From the cell containing the given text, extract its center point as (x, y) coordinate. 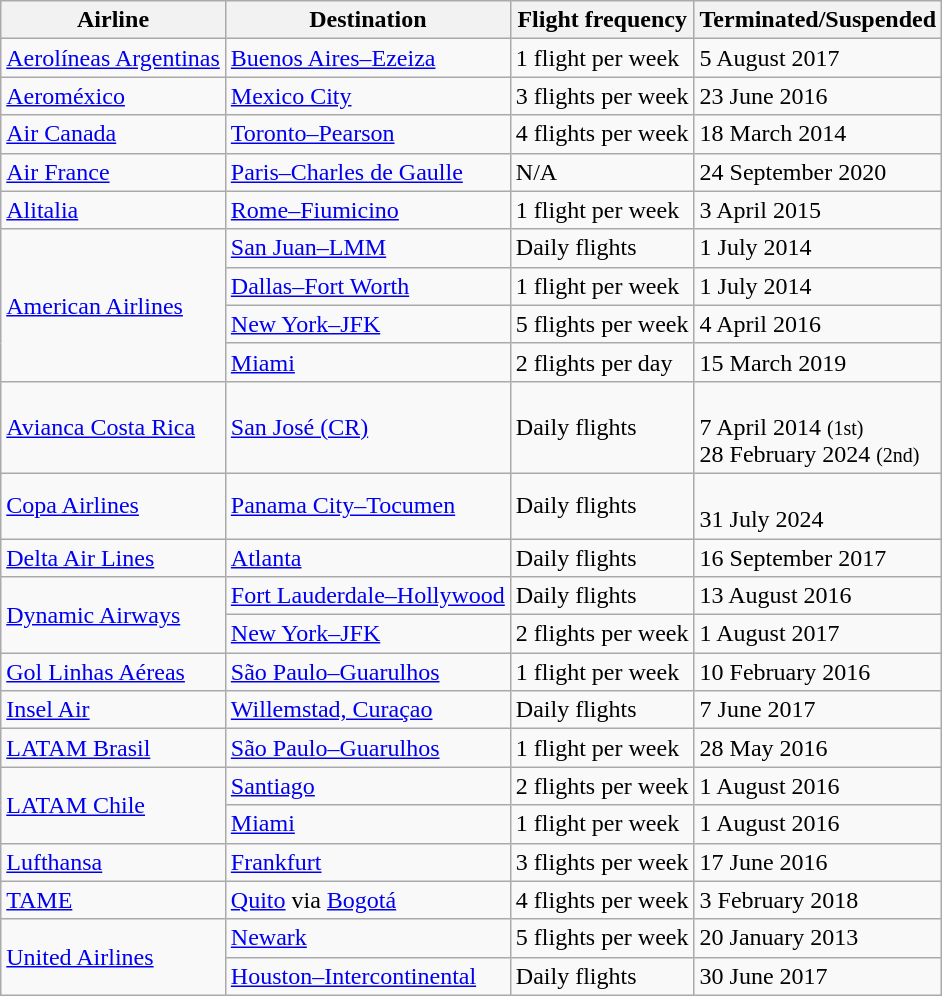
3 April 2015 (818, 210)
LATAM Brasil (114, 748)
10 February 2016 (818, 672)
2 flights per day (602, 362)
Aeroméxico (114, 96)
17 June 2016 (818, 862)
Mexico City (368, 96)
15 March 2019 (818, 362)
20 January 2013 (818, 938)
N/A (602, 172)
4 April 2016 (818, 324)
Air Canada (114, 134)
Avianca Costa Rica (114, 427)
United Airlines (114, 957)
TAME (114, 900)
Delta Air Lines (114, 557)
Aerolíneas Argentinas (114, 58)
Panama City–Tocumen (368, 506)
3 February 2018 (818, 900)
Frankfurt (368, 862)
Houston–Intercontinental (368, 976)
7 June 2017 (818, 710)
Gol Linhas Aéreas (114, 672)
Quito via Bogotá (368, 900)
18 March 2014 (818, 134)
Copa Airlines (114, 506)
Lufthansa (114, 862)
Santiago (368, 786)
24 September 2020 (818, 172)
7 April 2014 (1st) 28 February 2024 (2nd) (818, 427)
Dallas–Fort Worth (368, 286)
Rome–Fiumicino (368, 210)
Destination (368, 20)
Toronto–Pearson (368, 134)
28 May 2016 (818, 748)
Flight frequency (602, 20)
Atlanta (368, 557)
Paris–Charles de Gaulle (368, 172)
Insel Air (114, 710)
5 August 2017 (818, 58)
Dynamic Airways (114, 615)
Air France (114, 172)
Terminated/Suspended (818, 20)
1 August 2017 (818, 634)
American Airlines (114, 305)
13 August 2016 (818, 596)
31 July 2024 (818, 506)
23 June 2016 (818, 96)
16 September 2017 (818, 557)
Buenos Aires–Ezeiza (368, 58)
Airline (114, 20)
30 June 2017 (818, 976)
LATAM Chile (114, 805)
San Juan–LMM (368, 248)
Newark (368, 938)
Willemstad, Curaçao (368, 710)
Fort Lauderdale–Hollywood (368, 596)
San José (CR) (368, 427)
Alitalia (114, 210)
